Scan for the cell matching the given text and deliver its [x, y] coordinate at center. 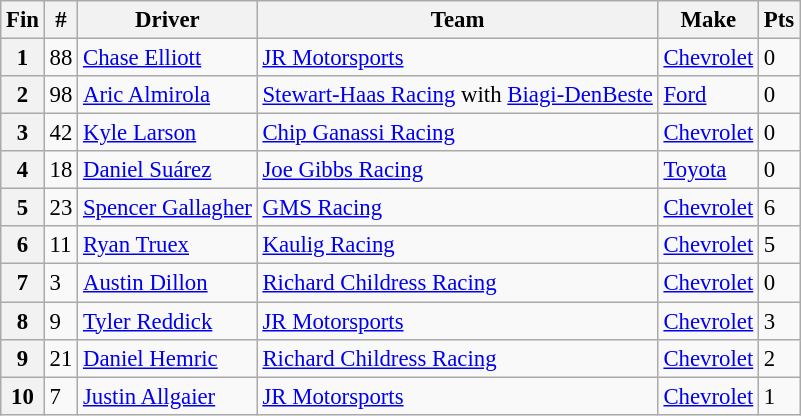
Pts [780, 20]
Ford [708, 95]
Chase Elliott [168, 58]
Make [708, 20]
18 [60, 170]
Kaulig Racing [458, 245]
21 [60, 358]
4 [23, 170]
Joe Gibbs Racing [458, 170]
Driver [168, 20]
Toyota [708, 170]
Stewart-Haas Racing with Biagi-DenBeste [458, 95]
Spencer Gallagher [168, 208]
# [60, 20]
11 [60, 245]
98 [60, 95]
Austin Dillon [168, 283]
Chip Ganassi Racing [458, 133]
10 [23, 396]
42 [60, 133]
23 [60, 208]
Aric Almirola [168, 95]
Daniel Suárez [168, 170]
88 [60, 58]
GMS Racing [458, 208]
Justin Allgaier [168, 396]
Daniel Hemric [168, 358]
Team [458, 20]
Ryan Truex [168, 245]
Fin [23, 20]
Tyler Reddick [168, 321]
Kyle Larson [168, 133]
8 [23, 321]
